Return [x, y] of the center of cell containing provided text 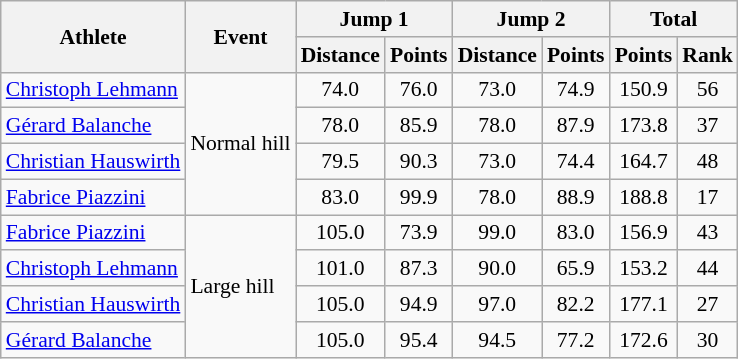
Jump 2 [532, 19]
87.3 [419, 269]
82.2 [576, 304]
Normal hill [240, 143]
85.9 [419, 126]
Rank [708, 55]
30 [708, 340]
99.9 [419, 197]
65.9 [576, 269]
177.1 [644, 304]
101.0 [340, 269]
74.9 [576, 90]
Athlete [94, 36]
Jump 1 [374, 19]
94.9 [419, 304]
90.3 [419, 162]
37 [708, 126]
153.2 [644, 269]
156.9 [644, 233]
164.7 [644, 162]
87.9 [576, 126]
44 [708, 269]
99.0 [498, 233]
73.9 [419, 233]
173.8 [644, 126]
Event [240, 36]
56 [708, 90]
43 [708, 233]
17 [708, 197]
95.4 [419, 340]
74.4 [576, 162]
Total [674, 19]
79.5 [340, 162]
27 [708, 304]
88.9 [576, 197]
Large hill [240, 286]
77.2 [576, 340]
150.9 [644, 90]
90.0 [498, 269]
74.0 [340, 90]
48 [708, 162]
97.0 [498, 304]
188.8 [644, 197]
76.0 [419, 90]
94.5 [498, 340]
172.6 [644, 340]
